Output the [x, y] coordinate of the center of the cell containing the given text.  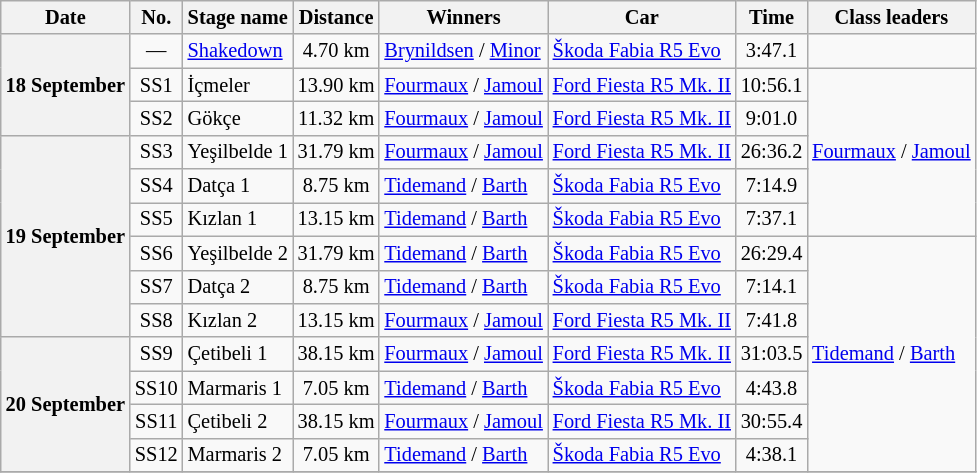
SS9 [156, 354]
Datça 1 [238, 186]
SS12 [156, 455]
SS11 [156, 421]
Stage name [238, 17]
SS7 [156, 287]
Datça 2 [238, 287]
— [156, 51]
No. [156, 17]
4.70 km [336, 51]
7:14.1 [772, 287]
SS10 [156, 388]
SS8 [156, 320]
SS6 [156, 253]
20 September [66, 404]
Class leaders [891, 17]
Gökçe [238, 118]
SS3 [156, 152]
Shakedown [238, 51]
Marmaris 1 [238, 388]
Kızlan 1 [238, 219]
18 September [66, 84]
7:37.1 [772, 219]
Brynildsen / Minor [463, 51]
İçmeler [238, 85]
SS1 [156, 85]
11.32 km [336, 118]
9:01.0 [772, 118]
Yeşilbelde 2 [238, 253]
Çetibeli 2 [238, 421]
31:03.5 [772, 354]
7:41.8 [772, 320]
Marmaris 2 [238, 455]
SS4 [156, 186]
3:47.1 [772, 51]
10:56.1 [772, 85]
Date [66, 17]
19 September [66, 236]
SS2 [156, 118]
Time [772, 17]
Çetibeli 1 [238, 354]
4:38.1 [772, 455]
Yeşilbelde 1 [238, 152]
13.90 km [336, 85]
Kızlan 2 [238, 320]
Car [642, 17]
26:29.4 [772, 253]
SS5 [156, 219]
Winners [463, 17]
Distance [336, 17]
26:36.2 [772, 152]
30:55.4 [772, 421]
4:43.8 [772, 388]
7:14.9 [772, 186]
